For the text-containing cell, return its midpoint in (X, Y) coordinate format. 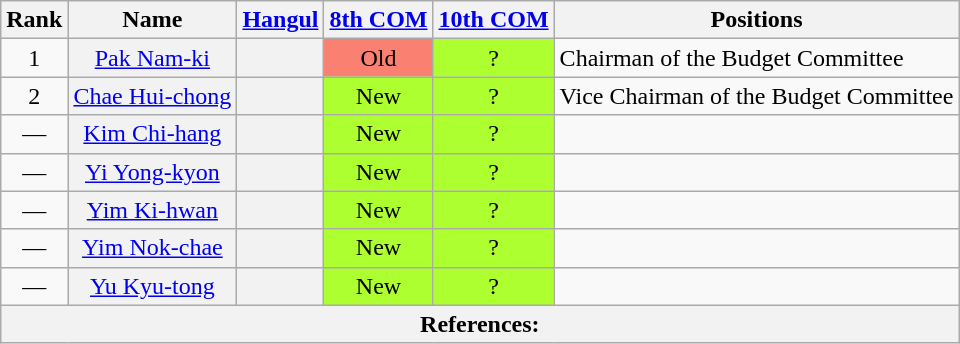
Vice Chairman of the Budget Committee (756, 96)
2 (34, 96)
Yim Ki-hwan (152, 210)
Positions (756, 20)
Kim Chi-hang (152, 134)
Name (152, 20)
10th COM (494, 20)
Hangul (280, 20)
References: (480, 324)
Yim Nok-chae (152, 248)
Yu Kyu-tong (152, 286)
Old (378, 58)
Pak Nam-ki (152, 58)
Rank (34, 20)
8th COM (378, 20)
1 (34, 58)
Chae Hui-chong (152, 96)
Yi Yong-kyon (152, 172)
Chairman of the Budget Committee (756, 58)
